Return [X, Y] of the center of cell containing provided text 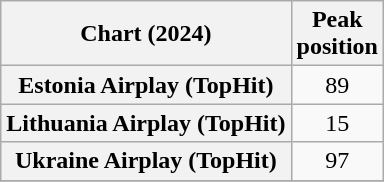
Ukraine Airplay (TopHit) [146, 161]
97 [337, 161]
Lithuania Airplay (TopHit) [146, 123]
89 [337, 85]
15 [337, 123]
Chart (2024) [146, 34]
Estonia Airplay (TopHit) [146, 85]
Peakposition [337, 34]
